Provide the [X, Y] coordinate of the cell's center where the given text is located.  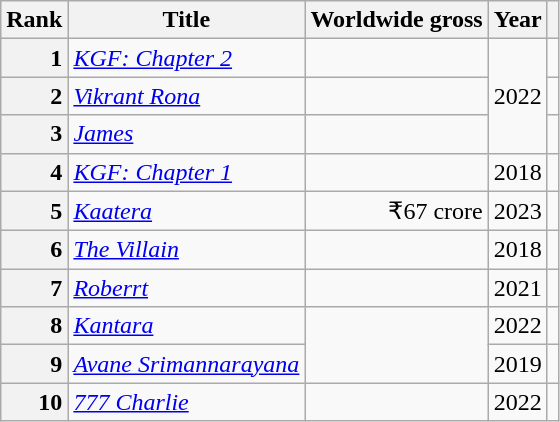
4 [34, 172]
James [186, 134]
10 [34, 402]
3 [34, 134]
2023 [518, 211]
Kantara [186, 326]
Avane Srimannarayana [186, 364]
Vikrant Rona [186, 96]
2 [34, 96]
Kaatera [186, 211]
777 Charlie [186, 402]
2019 [518, 364]
Roberrt [186, 288]
Title [186, 20]
1 [34, 58]
Rank [34, 20]
Year [518, 20]
5 [34, 211]
6 [34, 250]
8 [34, 326]
Worldwide gross [396, 20]
₹67 crore [396, 211]
KGF: Chapter 1 [186, 172]
The Villain [186, 250]
KGF: Chapter 2 [186, 58]
2021 [518, 288]
7 [34, 288]
9 [34, 364]
